Locate the cell with the specified text and output its [x, y] center coordinate. 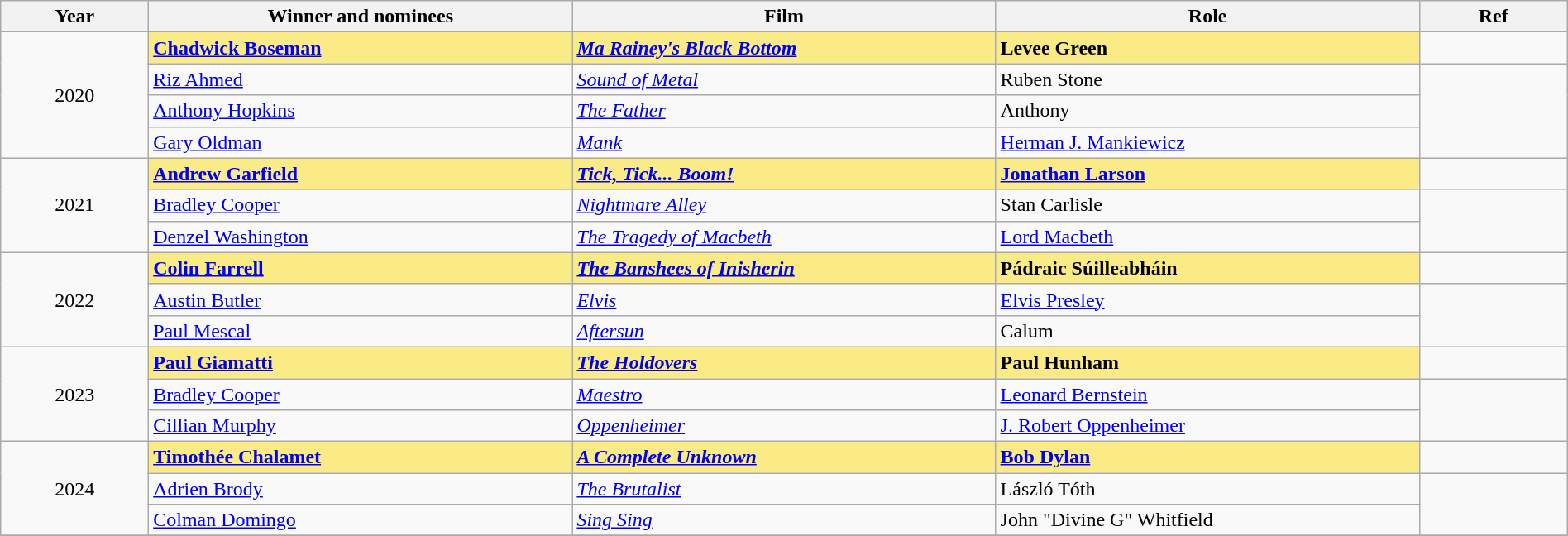
Maestro [784, 395]
Year [74, 17]
László Tóth [1207, 489]
Paul Giamatti [361, 362]
Denzel Washington [361, 237]
Leonard Bernstein [1207, 395]
Sing Sing [784, 520]
Adrien Brody [361, 489]
The Holdovers [784, 362]
2024 [74, 489]
2020 [74, 95]
The Banshees of Inisherin [784, 268]
Anthony Hopkins [361, 111]
Film [784, 17]
Paul Hunham [1207, 362]
Gary Oldman [361, 142]
Aftersun [784, 331]
Anthony [1207, 111]
A Complete Unknown [784, 457]
Elvis Presley [1207, 299]
Bob Dylan [1207, 457]
Pádraic Súilleabháin [1207, 268]
Herman J. Mankiewicz [1207, 142]
Austin Butler [361, 299]
Stan Carlisle [1207, 205]
Ruben Stone [1207, 79]
The Tragedy of Macbeth [784, 237]
John "Divine G" Whitfield [1207, 520]
Timothée Chalamet [361, 457]
Ref [1494, 17]
2021 [74, 205]
Elvis [784, 299]
2022 [74, 299]
Andrew Garfield [361, 174]
2023 [74, 394]
Colin Farrell [361, 268]
Riz Ahmed [361, 79]
Sound of Metal [784, 79]
Levee Green [1207, 48]
Jonathan Larson [1207, 174]
Calum [1207, 331]
Paul Mescal [361, 331]
Winner and nominees [361, 17]
The Father [784, 111]
The Brutalist [784, 489]
Role [1207, 17]
Chadwick Boseman [361, 48]
J. Robert Oppenheimer [1207, 426]
Lord Macbeth [1207, 237]
Colman Domingo [361, 520]
Cillian Murphy [361, 426]
Tick, Tick... Boom! [784, 174]
Mank [784, 142]
Oppenheimer [784, 426]
Ma Rainey's Black Bottom [784, 48]
Nightmare Alley [784, 205]
